Locate the cell with the specified text and output its (X, Y) center coordinate. 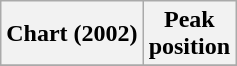
Peakposition (189, 34)
Chart (2002) (72, 34)
